Capture the cell that displays the provided text and extract its (x, y) central coordinate. 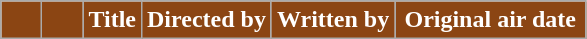
Original air date (490, 20)
Title (112, 20)
Directed by (206, 20)
Written by (332, 20)
